Find where the given text appears and provide that cell's center as [x, y] coordinate. 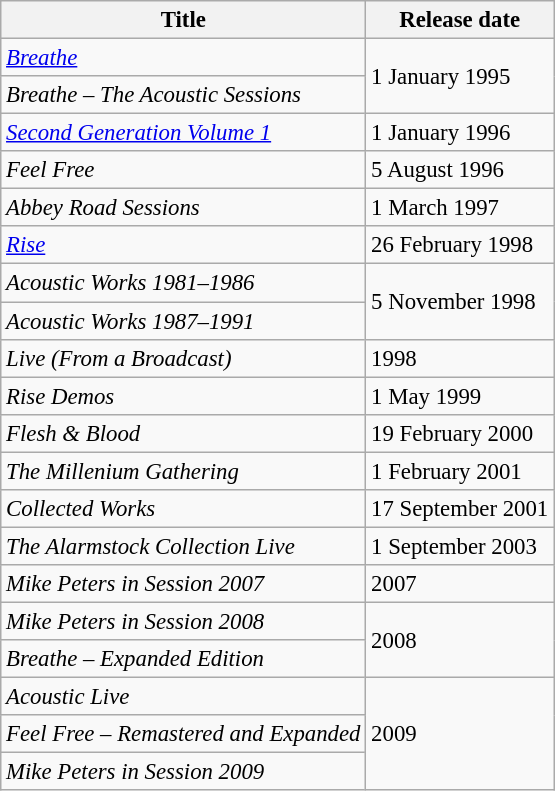
1 May 1999 [460, 396]
Second Generation Volume 1 [184, 133]
Breathe [184, 58]
The Millenium Gathering [184, 471]
1 January 1995 [460, 76]
Collected Works [184, 509]
Breathe – Expanded Edition [184, 659]
5 November 1998 [460, 302]
Release date [460, 20]
The Alarmstock Collection Live [184, 546]
2008 [460, 640]
Acoustic Works 1981–1986 [184, 283]
26 February 1998 [460, 245]
Mike Peters in Session 2007 [184, 584]
Rise [184, 245]
17 September 2001 [460, 509]
Feel Free – Remastered and Expanded [184, 734]
1 September 2003 [460, 546]
Flesh & Blood [184, 433]
Acoustic Works 1987–1991 [184, 321]
Acoustic Live [184, 697]
Abbey Road Sessions [184, 208]
5 August 1996 [460, 170]
Mike Peters in Session 2008 [184, 621]
Rise Demos [184, 396]
1 February 2001 [460, 471]
Title [184, 20]
Breathe – The Acoustic Sessions [184, 95]
2009 [460, 734]
Mike Peters in Session 2009 [184, 772]
Feel Free [184, 170]
1 March 1997 [460, 208]
1998 [460, 358]
2007 [460, 584]
19 February 2000 [460, 433]
1 January 1996 [460, 133]
Live (From a Broadcast) [184, 358]
